Determine the [x, y] coordinate at the center of the cell enclosing the given text.  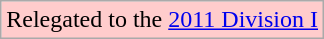
Relegated to the 2011 Division I [162, 20]
